Identify which cell holds the provided text, then report its [X, Y] central coordinate. 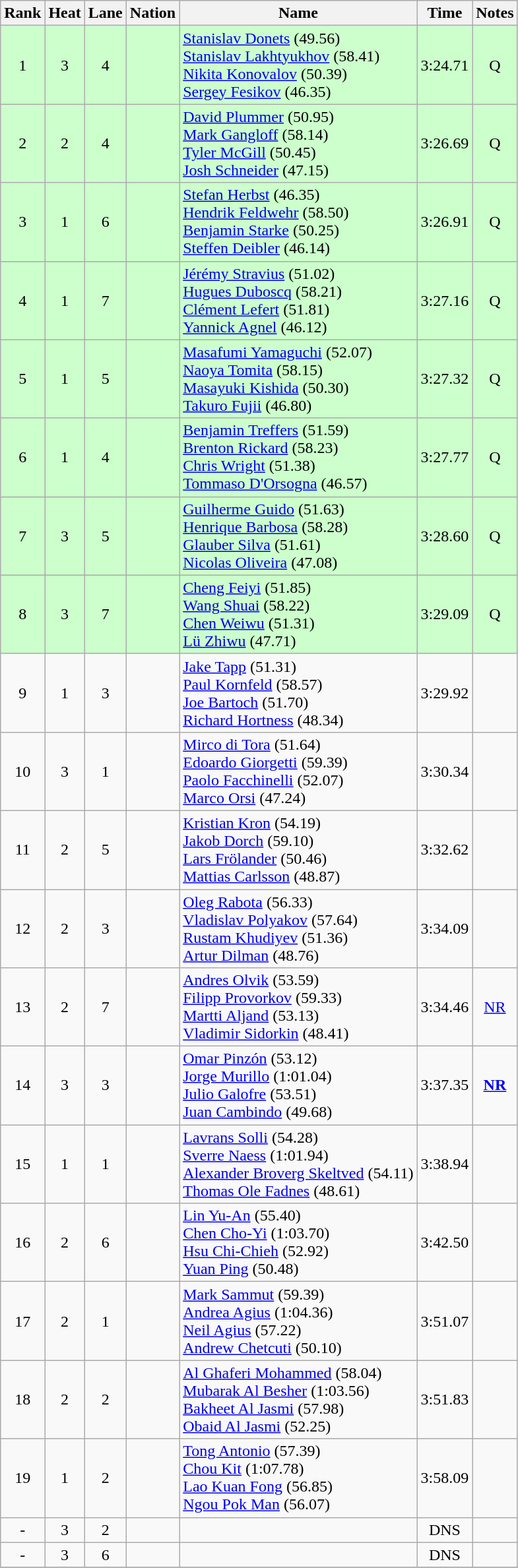
18 [22, 1399]
Time [445, 13]
15 [22, 1164]
Jake Tapp (51.31)Paul Kornfeld (58.57)Joe Bartoch (51.70)Richard Hortness (48.34) [298, 692]
14 [22, 1085]
3:26.91 [445, 222]
3:34.46 [445, 1008]
Masafumi Yamaguchi (52.07)Naoya Tomita (58.15)Masayuki Kishida (50.30)Takuro Fujii (46.80) [298, 378]
Kristian Kron (54.19)Jakob Dorch (59.10)Lars Frölander (50.46)Mattias Carlsson (48.87) [298, 849]
3:27.77 [445, 458]
Nation [152, 13]
Lavrans Solli (54.28)Sverre Naess (1:01.94)Alexander Broverg Skeltved (54.11)Thomas Ole Fadnes (48.61) [298, 1164]
3:24.71 [445, 65]
3:27.32 [445, 378]
Omar Pinzón (53.12)Jorge Murillo (1:01.04)Julio Galofre (53.51)Juan Cambindo (49.68) [298, 1085]
3:37.35 [445, 1085]
Mirco di Tora (51.64)Edoardo Giorgetti (59.39)Paolo Facchinelli (52.07)Marco Orsi (47.24) [298, 771]
Mark Sammut (59.39)Andrea Agius (1:04.36)Neil Agius (57.22)Andrew Chetcuti (50.10) [298, 1321]
16 [22, 1242]
3:42.50 [445, 1242]
10 [22, 771]
Guilherme Guido (51.63)Henrique Barbosa (58.28)Glauber Silva (51.61)Nicolas Oliveira (47.08) [298, 535]
3:51.07 [445, 1321]
Benjamin Treffers (51.59)Brenton Rickard (58.23)Chris Wright (51.38)Tommaso D'Orsogna (46.57) [298, 458]
Jérémy Stravius (51.02)Hugues Duboscq (58.21)Clément Lefert (51.81)Yannick Agnel (46.12) [298, 301]
Cheng Feiyi (51.85)Wang Shuai (58.22)Chen Weiwu (51.31)Lü Zhiwu (47.71) [298, 615]
3:34.09 [445, 928]
Tong Antonio (57.39)Chou Kit (1:07.78)Lao Kuan Fong (56.85)Ngou Pok Man (56.07) [298, 1478]
3:26.69 [445, 144]
Stefan Herbst (46.35)Hendrik Feldwehr (58.50)Benjamin Starke (50.25)Steffen Deibler (46.14) [298, 222]
3:29.92 [445, 692]
13 [22, 1008]
Oleg Rabota (56.33)Vladislav Polyakov (57.64)Rustam Khudiyev (51.36)Artur Dilman (48.76) [298, 928]
3:38.94 [445, 1164]
Lane [106, 13]
3:32.62 [445, 849]
3:30.34 [445, 771]
Heat [65, 13]
3:29.09 [445, 615]
David Plummer (50.95)Mark Gangloff (58.14)Tyler McGill (50.45)Josh Schneider (47.15) [298, 144]
Name [298, 13]
Stanislav Donets (49.56)Stanislav Lakhtyukhov (58.41)Nikita Konovalov (50.39)Sergey Fesikov (46.35) [298, 65]
12 [22, 928]
9 [22, 692]
3:58.09 [445, 1478]
3:28.60 [445, 535]
11 [22, 849]
Lin Yu-An (55.40)Chen Cho-Yi (1:03.70)Hsu Chi-Chieh (52.92)Yuan Ping (50.48) [298, 1242]
Rank [22, 13]
8 [22, 615]
Andres Olvik (53.59)Filipp Provorkov (59.33)Martti Aljand (53.13)Vladimir Sidorkin (48.41) [298, 1008]
3:27.16 [445, 301]
3:51.83 [445, 1399]
17 [22, 1321]
Al Ghaferi Mohammed (58.04)Mubarak Al Besher (1:03.56)Bakheet Al Jasmi (57.98)Obaid Al Jasmi (52.25) [298, 1399]
Notes [495, 13]
19 [22, 1478]
